Provide the (x, y) coordinate of the cell's center where the given text is located.  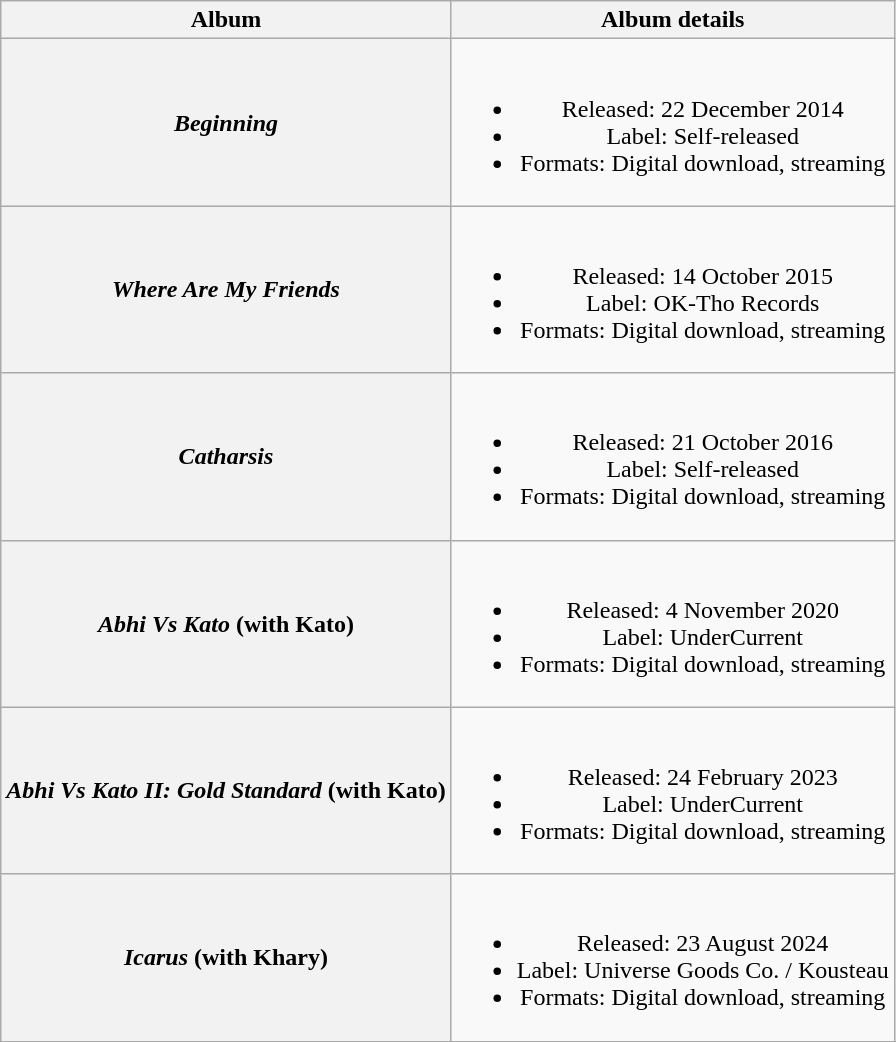
Released: 14 October 2015Label: OK-Tho RecordsFormats: Digital download, streaming (672, 290)
Released: 21 October 2016Label: Self-releasedFormats: Digital download, streaming (672, 456)
Released: 23 August 2024Label: Universe Goods Co. / KousteauFormats: Digital download, streaming (672, 958)
Catharsis (226, 456)
Where Are My Friends (226, 290)
Album details (672, 20)
Released: 24 February 2023Label: UnderCurrentFormats: Digital download, streaming (672, 790)
Beginning (226, 122)
Icarus (with Khary) (226, 958)
Released: 22 December 2014Label: Self-releasedFormats: Digital download, streaming (672, 122)
Abhi Vs Kato II: Gold Standard (with Kato) (226, 790)
Abhi Vs Kato (with Kato) (226, 624)
Album (226, 20)
Released: 4 November 2020Label: UnderCurrentFormats: Digital download, streaming (672, 624)
